Detect which cell encompasses the target text, then output its (X, Y) center coordinate. 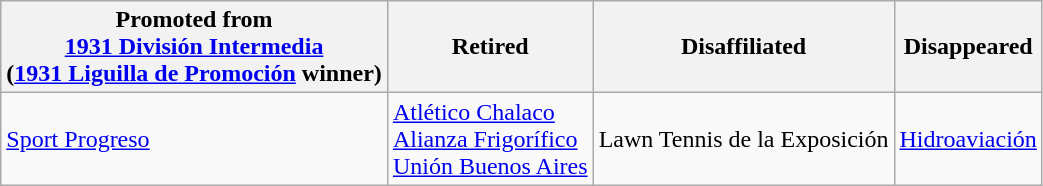
Sport Progreso (194, 139)
Disaffiliated (744, 47)
Hidroaviación (968, 139)
Retired (490, 47)
Atlético Chalaco Alianza Frigorífico Unión Buenos Aires (490, 139)
Lawn Tennis de la Exposición (744, 139)
Promoted from1931 División Intermedia(1931 Liguilla de Promoción winner) (194, 47)
Disappeared (968, 47)
